Locate the cell with the specified text and output its (X, Y) center coordinate. 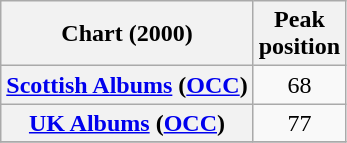
Peakposition (299, 34)
Chart (2000) (127, 34)
77 (299, 123)
UK Albums (OCC) (127, 123)
68 (299, 85)
Scottish Albums (OCC) (127, 85)
